Identify which cell holds the provided text, then report its (x, y) central coordinate. 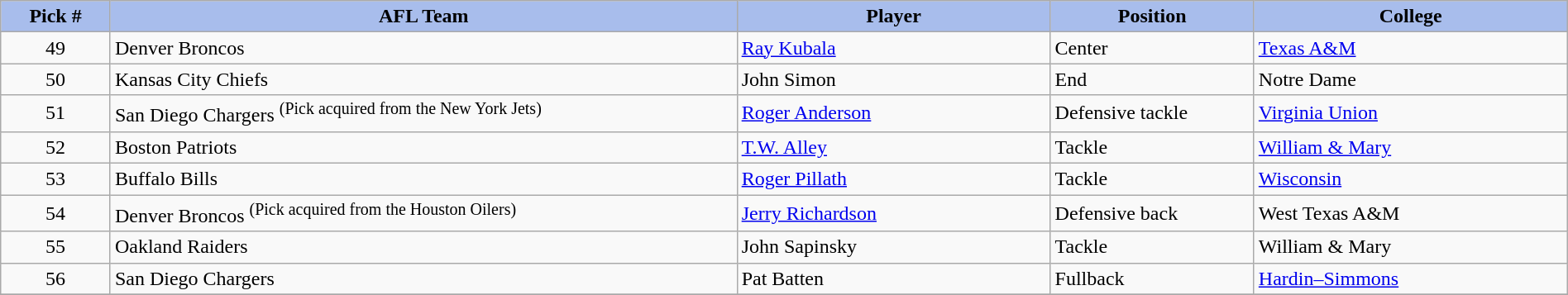
Wisconsin (1411, 179)
End (1152, 79)
51 (56, 114)
Pick # (56, 17)
55 (56, 247)
Buffalo Bills (423, 179)
Denver Broncos (Pick acquired from the Houston Oilers) (423, 213)
Fullback (1152, 278)
West Texas A&M (1411, 213)
San Diego Chargers (Pick acquired from the New York Jets) (423, 114)
50 (56, 79)
Texas A&M (1411, 48)
Defensive back (1152, 213)
Pat Batten (893, 278)
52 (56, 147)
Hardin–Simmons (1411, 278)
Kansas City Chiefs (423, 79)
Roger Pillath (893, 179)
College (1411, 17)
Defensive tackle (1152, 114)
Boston Patriots (423, 147)
Roger Anderson (893, 114)
John Sapinsky (893, 247)
Position (1152, 17)
Oakland Raiders (423, 247)
Center (1152, 48)
53 (56, 179)
San Diego Chargers (423, 278)
Denver Broncos (423, 48)
Virginia Union (1411, 114)
Ray Kubala (893, 48)
AFL Team (423, 17)
56 (56, 278)
54 (56, 213)
Notre Dame (1411, 79)
T.W. Alley (893, 147)
49 (56, 48)
Jerry Richardson (893, 213)
John Simon (893, 79)
Player (893, 17)
